Extract the [x, y] coordinate from the center of the cell holding the provided text.  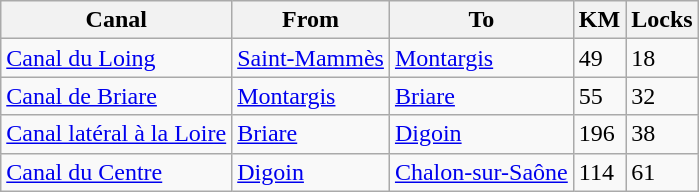
49 [599, 58]
From [311, 20]
Canal [116, 20]
To [481, 20]
Saint-Mammès [311, 58]
32 [662, 96]
Canal de Briare [116, 96]
38 [662, 134]
18 [662, 58]
114 [599, 172]
196 [599, 134]
Canal du Loing [116, 58]
55 [599, 96]
61 [662, 172]
KM [599, 20]
Locks [662, 20]
Canal du Centre [116, 172]
Canal latéral à la Loire [116, 134]
Chalon-sur-Saône [481, 172]
